Capture the cell that displays the provided text and extract its [X, Y] central coordinate. 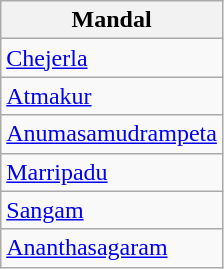
Marripadu [112, 172]
Ananthasagaram [112, 248]
Anumasamudrampeta [112, 134]
Chejerla [112, 58]
Atmakur [112, 96]
Sangam [112, 210]
Mandal [112, 20]
